Determine the [x, y] coordinate at the center of the cell enclosing the given text.  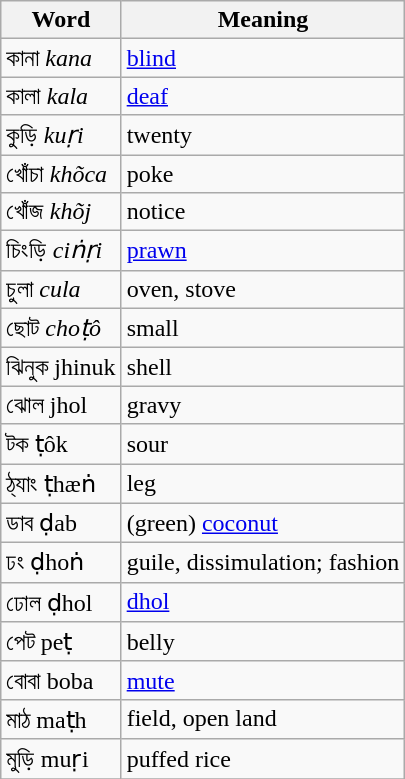
field, open land [263, 719]
টক ṭôk [61, 444]
(green) coconut [263, 523]
shell [263, 367]
blind [263, 58]
পেট peṭ [61, 642]
ডাব ḍab [61, 523]
notice [263, 212]
gravy [263, 405]
ঝিনুক jhinuk [61, 367]
খোঁচা khõca [61, 173]
খোঁজ khõj [61, 212]
মুড়ি muṛi [61, 759]
dhol [263, 602]
Word [61, 20]
ঠ্যাং ṭhæṅ [61, 484]
ঝোল jhol [61, 405]
ছোট choṭô [61, 328]
ঢং ḍhoṅ [61, 563]
puffed rice [263, 759]
deaf [263, 96]
কানা kana [61, 58]
oven, stove [263, 289]
leg [263, 484]
বোবা boba [61, 680]
কালা kala [61, 96]
guile, dissimulation; fashion [263, 563]
চিংড়ি ciṅṛi [61, 251]
মাঠ maṭh [61, 719]
prawn [263, 251]
Meaning [263, 20]
sour [263, 444]
mute [263, 680]
poke [263, 173]
চুলা cula [61, 289]
belly [263, 642]
twenty [263, 135]
small [263, 328]
কুড়ি kuṛi [61, 135]
ঢোল ḍhol [61, 602]
